Extract the (X, Y) coordinate from the center of the cell holding the provided text.  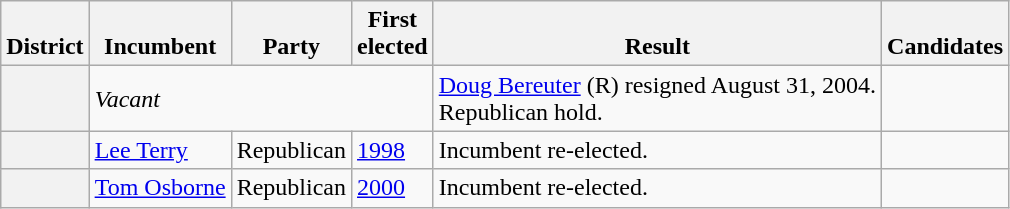
Tom Osborne (160, 188)
Vacant (261, 98)
2000 (393, 188)
Result (657, 34)
1998 (393, 150)
District (45, 34)
Doug Bereuter (R) resigned August 31, 2004.Republican hold. (657, 98)
Firstelected (393, 34)
Candidates (946, 34)
Lee Terry (160, 150)
Incumbent (160, 34)
Party (291, 34)
